For the text-containing cell, return its midpoint in (x, y) coordinate format. 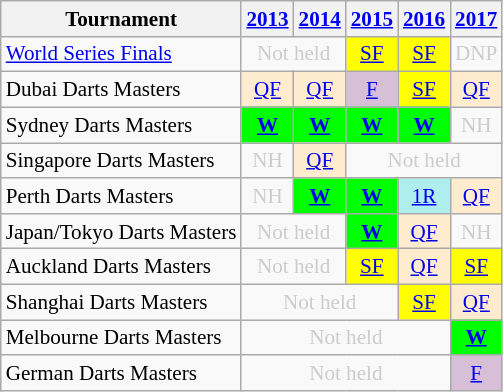
2015 (372, 18)
1R (424, 196)
Dubai Darts Masters (122, 90)
2013 (267, 18)
2014 (320, 18)
Melbourne Darts Masters (122, 338)
Sydney Darts Masters (122, 124)
Singapore Darts Masters (122, 160)
Tournament (122, 18)
World Series Finals (122, 54)
Perth Darts Masters (122, 196)
Shanghai Darts Masters (122, 302)
DNP (476, 54)
2017 (476, 18)
Japan/Tokyo Darts Masters (122, 230)
German Darts Masters (122, 372)
Auckland Darts Masters (122, 266)
2016 (424, 18)
